Return the [x, y] coordinate for the center point of the cell that contains the specified text.  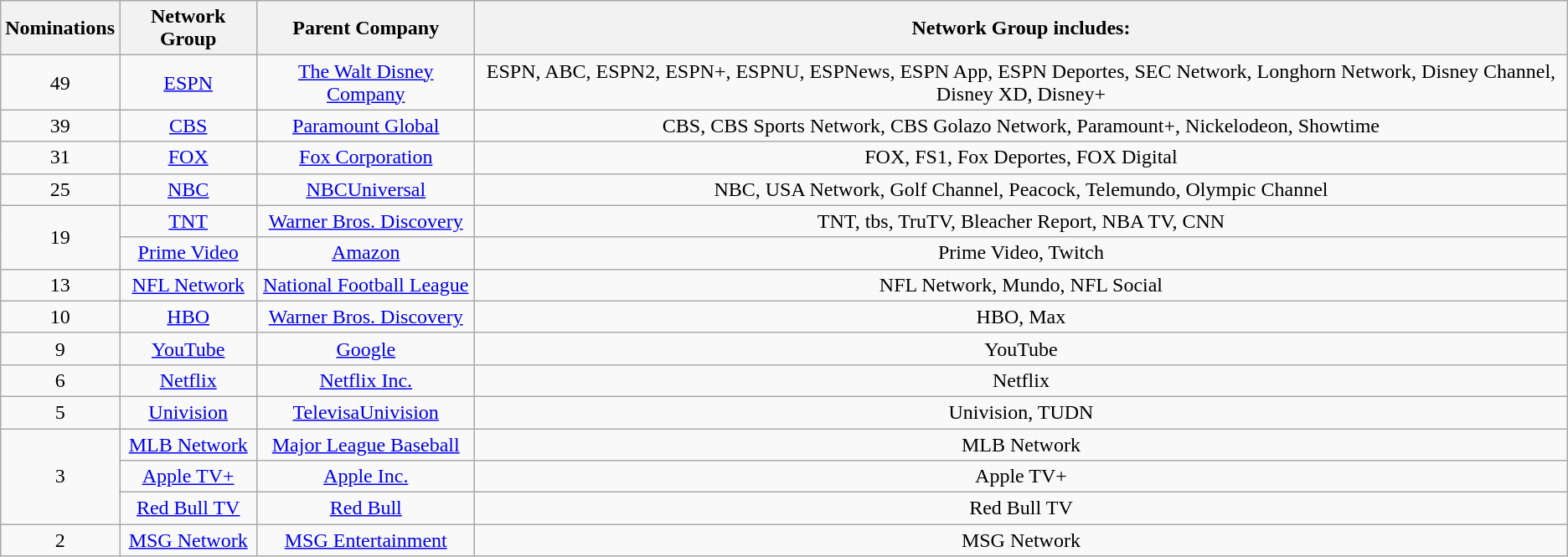
Amazon [366, 253]
5 [60, 412]
NFL Network, Mundo, NFL Social [1022, 285]
9 [60, 348]
13 [60, 285]
NBC, USA Network, Golf Channel, Peacock, Telemundo, Olympic Channel [1022, 189]
TNT [188, 221]
Google [366, 348]
Univision [188, 412]
CBS, CBS Sports Network, CBS Golazo Network, Paramount+, Nickelodeon, Showtime [1022, 126]
25 [60, 189]
National Football League [366, 285]
ESPN, ABC, ESPN2, ESPN+, ESPNU, ESPNews, ESPN App, ESPN Deportes, SEC Network, Longhorn Network, Disney Channel, Disney XD, Disney+ [1022, 82]
Network Group includes: [1022, 28]
6 [60, 380]
MSG Entertainment [366, 540]
10 [60, 317]
Red Bull [366, 508]
ESPN [188, 82]
Parent Company [366, 28]
31 [60, 157]
Netflix Inc. [366, 380]
NFL Network [188, 285]
TNT, tbs, TruTV, Bleacher Report, NBA TV, CNN [1022, 221]
Network Group [188, 28]
3 [60, 477]
The Walt Disney Company [366, 82]
Major League Baseball [366, 445]
Apple Inc. [366, 477]
CBS [188, 126]
FOX [188, 157]
NBCUniversal [366, 189]
49 [60, 82]
Paramount Global [366, 126]
NBC [188, 189]
Nominations [60, 28]
Prime Video [188, 253]
HBO [188, 317]
39 [60, 126]
Univision, TUDN [1022, 412]
TelevisaUnivision [366, 412]
HBO, Max [1022, 317]
Prime Video, Twitch [1022, 253]
19 [60, 237]
2 [60, 540]
FOX, FS1, Fox Deportes, FOX Digital [1022, 157]
Fox Corporation [366, 157]
